Find where the given text appears and provide that cell's center as (x, y) coordinate. 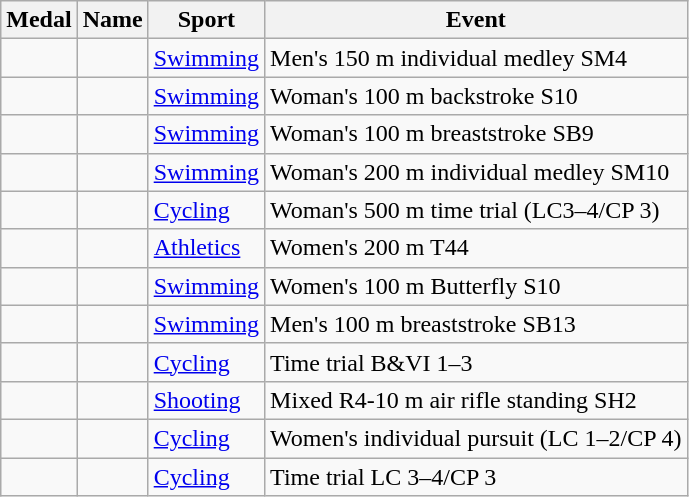
Woman's 100 m breaststroke SB9 (476, 134)
Men's 100 m breaststroke SB13 (476, 324)
Medal (39, 20)
Mixed R4-10 m air rifle standing SH2 (476, 400)
Athletics (206, 248)
Men's 150 m individual medley SM4 (476, 58)
Shooting (206, 400)
Time trial LC 3–4/CP 3 (476, 477)
Woman's 100 m backstroke S10 (476, 96)
Sport (206, 20)
Women's 100 m Butterfly S10 (476, 286)
Event (476, 20)
Woman's 500 m time trial (LC3–4/CP 3) (476, 210)
Women's 200 m T44 (476, 248)
Time trial B&VI 1–3 (476, 362)
Name (112, 20)
Women's individual pursuit (LC 1–2/CP 4) (476, 438)
Woman's 200 m individual medley SM10 (476, 172)
